Output the [x, y] coordinate of the center of the cell containing the given text.  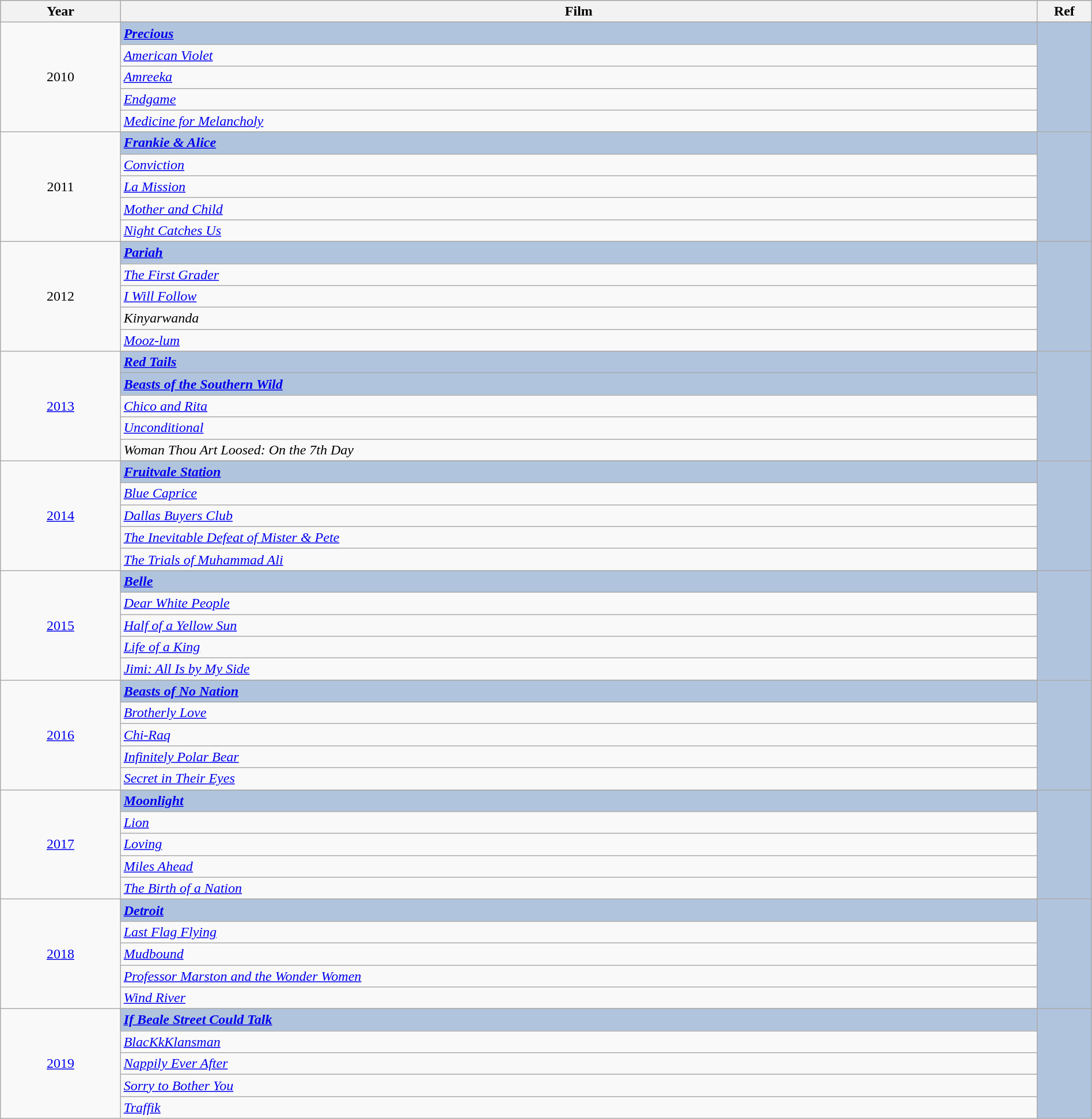
If Beale Street Could Talk [578, 1020]
Nappily Ever After [578, 1064]
Endgame [578, 99]
Detroit [578, 910]
Infinitely Polar Bear [578, 757]
American Violet [578, 55]
I Will Follow [578, 297]
Blue Caprice [578, 494]
The First Grader [578, 275]
2013 [60, 406]
Mudbound [578, 954]
Beasts of No Nation [578, 691]
Moonlight [578, 801]
Amreeka [578, 77]
Night Catches Us [578, 230]
Unconditional [578, 428]
Jimi: All Is by My Side [578, 669]
Brotherly Love [578, 713]
2016 [60, 735]
Chico and Rita [578, 406]
The Birth of a Nation [578, 888]
Medicine for Melancholy [578, 121]
Beasts of the Southern Wild [578, 384]
Life of a King [578, 647]
BlacKkKlansman [578, 1042]
Loving [578, 844]
Film [578, 12]
Year [60, 12]
Pariah [578, 252]
Miles Ahead [578, 866]
Frankie & Alice [578, 143]
Professor Marston and the Wonder Women [578, 976]
Kinyarwanda [578, 318]
Conviction [578, 165]
2015 [60, 625]
Red Tails [578, 362]
Fruitvale Station [578, 472]
Mother and Child [578, 208]
2014 [60, 515]
Ref [1064, 12]
Mooz-lum [578, 340]
2012 [60, 296]
Last Flag Flying [578, 932]
The Inevitable Defeat of Mister & Pete [578, 537]
La Mission [578, 187]
Dear White People [578, 603]
2019 [60, 1064]
Secret in Their Eyes [578, 779]
2018 [60, 954]
Lion [578, 822]
Traffik [578, 1107]
2011 [60, 187]
Chi-Raq [578, 735]
2010 [60, 77]
Woman Thou Art Loosed: On the 7th Day [578, 450]
The Trials of Muhammad Ali [578, 559]
Precious [578, 33]
Belle [578, 581]
Half of a Yellow Sun [578, 625]
Sorry to Bother You [578, 1086]
2017 [60, 844]
Dallas Buyers Club [578, 515]
Wind River [578, 998]
